Return [X, Y] of the center of cell containing provided text 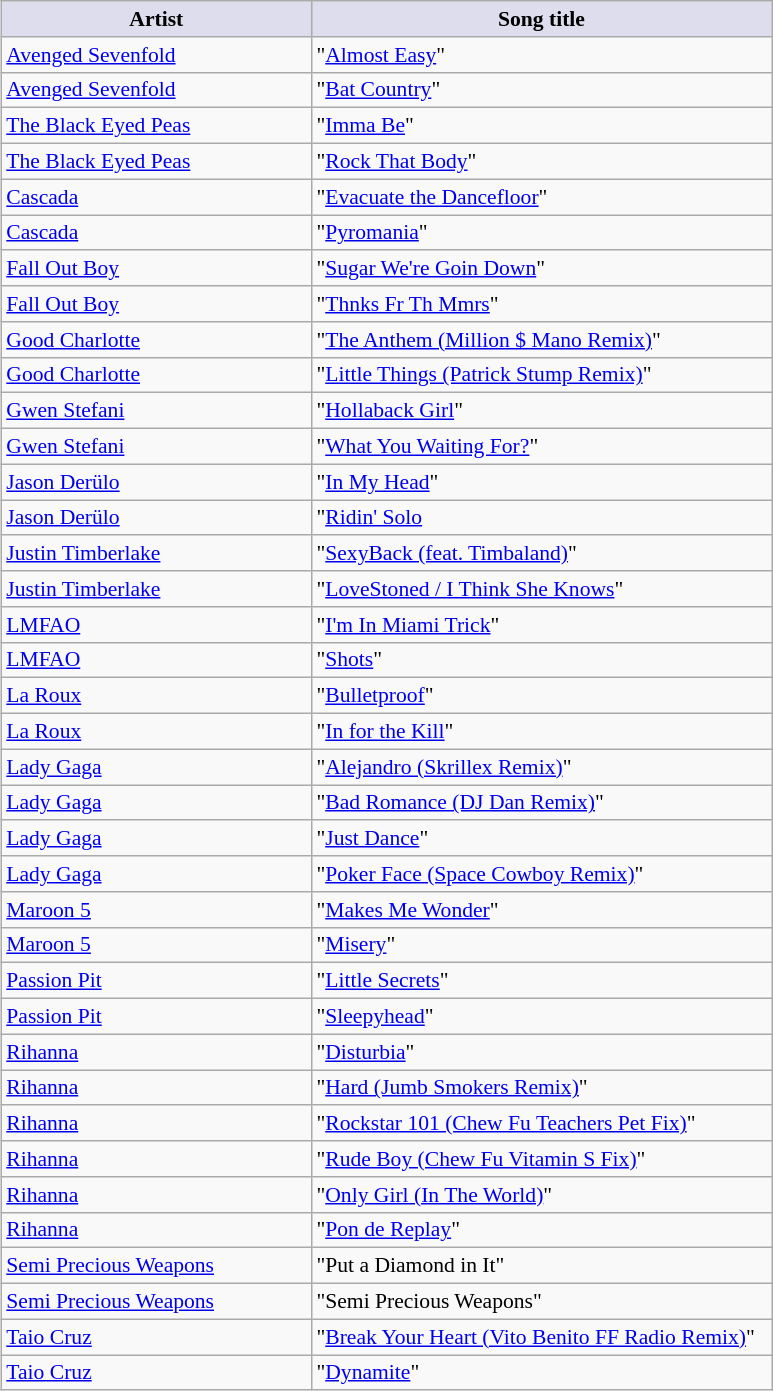
"Ridin' Solo [541, 518]
"Bulletproof" [541, 696]
"Disturbia" [541, 1052]
"Alejandro (Skrillex Remix)" [541, 767]
"Evacuate the Dancefloor" [541, 197]
"Semi Precious Weapons" [541, 1301]
"In My Head" [541, 482]
Song title [541, 19]
"Thnks Fr Th Mmrs" [541, 304]
"Makes Me Wonder" [541, 909]
"Rockstar 101 (Chew Fu Teachers Pet Fix)" [541, 1123]
"Imma Be" [541, 126]
"Only Girl (In The World)" [541, 1194]
"SexyBack (feat. Timbaland)" [541, 553]
"Almost Easy" [541, 54]
"In for the Kill" [541, 731]
"Hollaback Girl" [541, 411]
"Little Secrets" [541, 981]
"Rude Boy (Chew Fu Vitamin S Fix)" [541, 1159]
"Bat Country" [541, 90]
"What You Waiting For?" [541, 446]
"Sleepyhead" [541, 1016]
"Hard (Jumb Smokers Remix)" [541, 1088]
"Sugar We're Goin Down" [541, 268]
"Put a Diamond in It" [541, 1266]
"Misery" [541, 945]
"The Anthem (Million $ Mano Remix)" [541, 339]
"LoveStoned / I Think She Knows" [541, 589]
"Bad Romance (DJ Dan Remix)" [541, 802]
"Pyromania" [541, 232]
"Shots" [541, 660]
"Rock That Body" [541, 161]
"Just Dance" [541, 838]
"Little Things (Patrick Stump Remix)" [541, 375]
"Dynamite" [541, 1372]
"Pon de Replay" [541, 1230]
Artist [156, 19]
"I'm In Miami Trick" [541, 624]
"Break Your Heart (Vito Benito FF Radio Remix)" [541, 1337]
"Poker Face (Space Cowboy Remix)" [541, 874]
